From the cell containing the given text, extract its center point as (X, Y) coordinate. 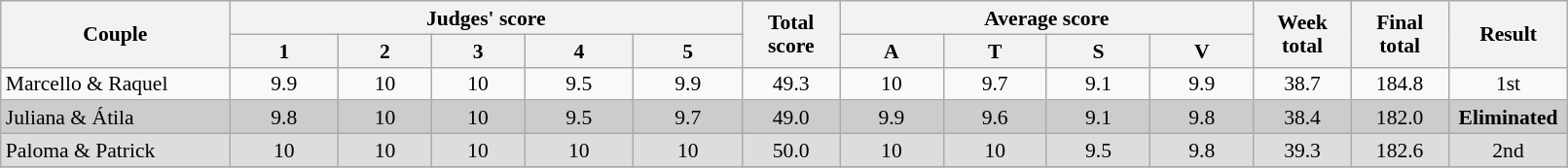
39.3 (1302, 151)
Total score (791, 34)
A (892, 50)
Result (1509, 34)
182.0 (1400, 118)
V (1202, 50)
Judges' score (487, 17)
S (1098, 50)
Average score (1047, 17)
Juliana & Átila (115, 118)
184.8 (1400, 84)
Final total (1400, 34)
38.4 (1302, 118)
1 (284, 50)
9.6 (995, 118)
2 (385, 50)
182.6 (1400, 151)
4 (579, 50)
49.3 (791, 84)
T (995, 50)
3 (478, 50)
5 (688, 50)
Couple (115, 34)
1st (1509, 84)
50.0 (791, 151)
49.0 (791, 118)
Week total (1302, 34)
Paloma & Patrick (115, 151)
Marcello & Raquel (115, 84)
38.7 (1302, 84)
2nd (1509, 151)
Eliminated (1509, 118)
